Detect which cell encompasses the target text, then output its (x, y) center coordinate. 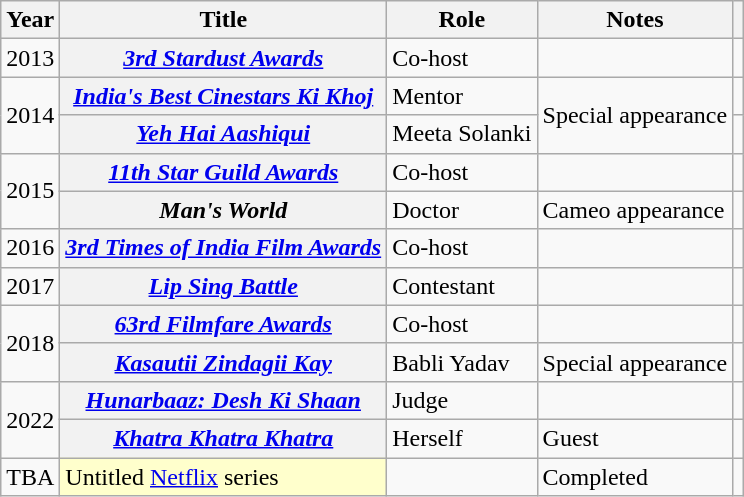
India's Best Cinestars Ki Khoj (224, 96)
2016 (30, 248)
Judge (462, 400)
2013 (30, 58)
Role (462, 20)
Guest (635, 438)
Herself (462, 438)
Title (224, 20)
Untitled Netflix series (224, 477)
2022 (30, 419)
Kasautii Zindagii Kay (224, 362)
2015 (30, 191)
Contestant (462, 286)
Lip Sing Battle (224, 286)
2018 (30, 343)
3rd Times of India Film Awards (224, 248)
Completed (635, 477)
Doctor (462, 210)
Man's World (224, 210)
2014 (30, 115)
Yeh Hai Aashiqui (224, 134)
Babli Yadav (462, 362)
Meeta Solanki (462, 134)
Khatra Khatra Khatra (224, 438)
3rd Stardust Awards (224, 58)
63rd Filmfare Awards (224, 324)
2017 (30, 286)
TBA (30, 477)
Mentor (462, 96)
Cameo appearance (635, 210)
Year (30, 20)
Hunarbaaz: Desh Ki Shaan (224, 400)
Notes (635, 20)
11th Star Guild Awards (224, 172)
